Detect which cell encompasses the target text, then output its (X, Y) center coordinate. 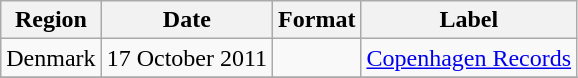
Label (469, 20)
17 October 2011 (186, 58)
Copenhagen Records (469, 58)
Date (186, 20)
Format (317, 20)
Region (51, 20)
Denmark (51, 58)
